For the text-containing cell, return its midpoint in [X, Y] coordinate format. 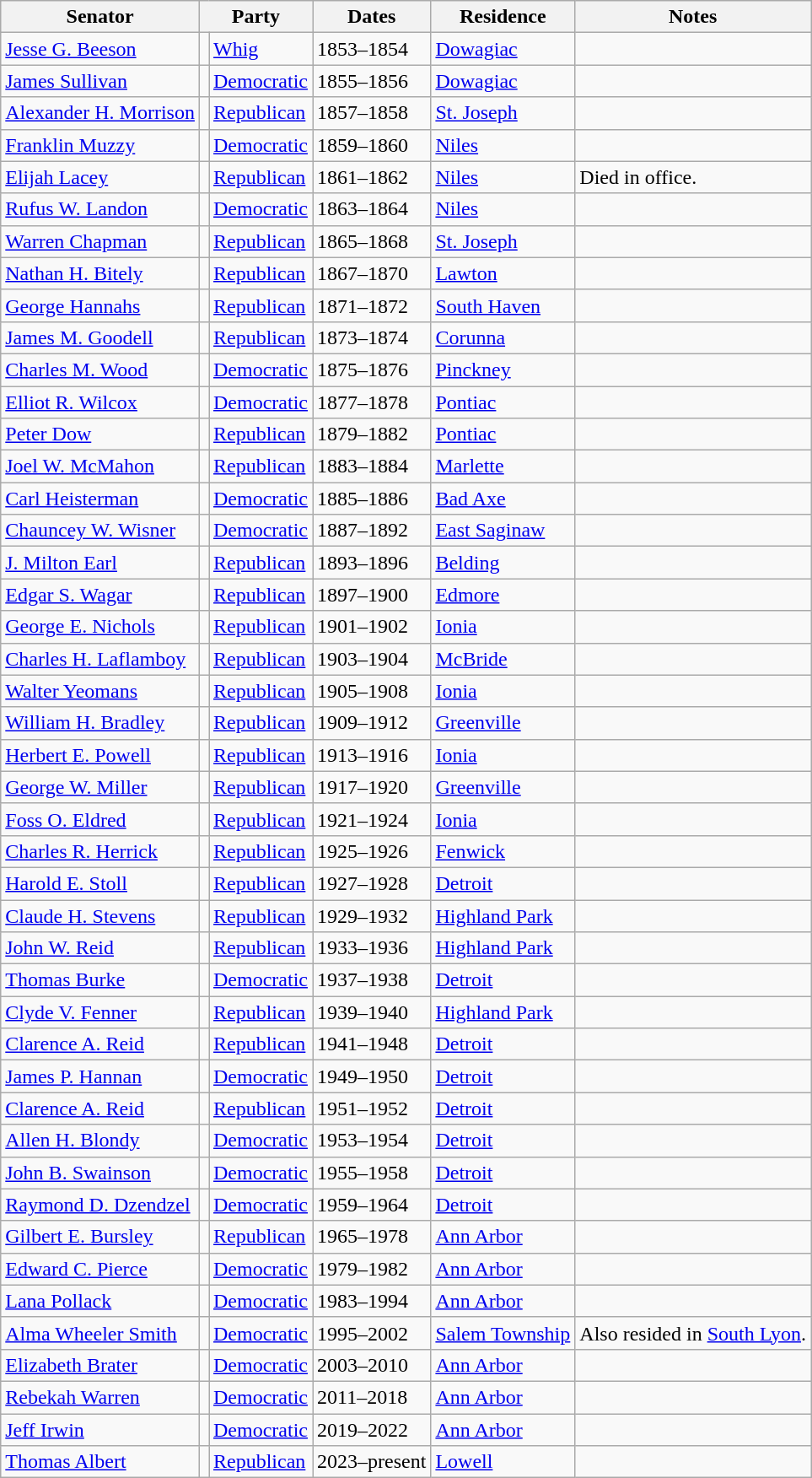
Charles H. Laflamboy [100, 659]
Also resided in South Lyon. [693, 1333]
Senator [100, 17]
Jesse G. Beeson [100, 49]
1953–1954 [371, 1141]
Jeff Irwin [100, 1430]
1983–1994 [371, 1301]
Rebekah Warren [100, 1397]
1859–1860 [371, 145]
Belding [503, 563]
1955–1958 [371, 1173]
Bad Axe [503, 499]
George W. Miller [100, 787]
1941–1948 [371, 1044]
1979–1982 [371, 1269]
1863–1864 [371, 209]
1855–1856 [371, 81]
1879–1882 [371, 434]
1885–1886 [371, 499]
John W. Reid [100, 948]
1965–1978 [371, 1237]
Carl Heisterman [100, 499]
George Hannahs [100, 305]
Elliot R. Wilcox [100, 402]
Nathan H. Bitely [100, 273]
1927–1928 [371, 883]
South Haven [503, 305]
Chauncey W. Wisner [100, 531]
Dates [371, 17]
McBride [503, 659]
Residence [503, 17]
Alma Wheeler Smith [100, 1333]
1873–1874 [371, 337]
1951–1952 [371, 1108]
Thomas Albert [100, 1462]
1995–2002 [371, 1333]
1865–1868 [371, 241]
Edgar S. Wagar [100, 595]
Fenwick [503, 851]
Walter Yeomans [100, 691]
1929–1932 [371, 915]
Pinckney [503, 369]
Salem Township [503, 1333]
1905–1908 [371, 691]
1857–1858 [371, 113]
Whig [261, 49]
1893–1896 [371, 563]
Lawton [503, 273]
Warren Chapman [100, 241]
Edward C. Pierce [100, 1269]
1867–1870 [371, 273]
1939–1940 [371, 1012]
1861–1862 [371, 177]
Foss O. Eldred [100, 819]
Raymond D. Dzendzel [100, 1205]
1901–1902 [371, 627]
1949–1950 [371, 1076]
1913–1916 [371, 755]
Edmore [503, 595]
1897–1900 [371, 595]
James M. Goodell [100, 337]
1921–1924 [371, 819]
James P. Hannan [100, 1076]
Died in office. [693, 177]
Herbert E. Powell [100, 755]
Party [255, 17]
Gilbert E. Bursley [100, 1237]
2019–2022 [371, 1430]
John B. Swainson [100, 1173]
Claude H. Stevens [100, 915]
1887–1892 [371, 531]
Thomas Burke [100, 980]
1883–1884 [371, 467]
East Saginaw [503, 531]
1917–1920 [371, 787]
Marlette [503, 467]
1903–1904 [371, 659]
2011–2018 [371, 1397]
Lana Pollack [100, 1301]
Allen H. Blondy [100, 1141]
Joel W. McMahon [100, 467]
1937–1938 [371, 980]
Elijah Lacey [100, 177]
1959–1964 [371, 1205]
Rufus W. Landon [100, 209]
1875–1876 [371, 369]
James Sullivan [100, 81]
George E. Nichols [100, 627]
2003–2010 [371, 1365]
Harold E. Stoll [100, 883]
1909–1912 [371, 723]
Alexander H. Morrison [100, 113]
1933–1936 [371, 948]
Corunna [503, 337]
1871–1872 [371, 305]
1853–1854 [371, 49]
Charles R. Herrick [100, 851]
1877–1878 [371, 402]
William H. Bradley [100, 723]
J. Milton Earl [100, 563]
1925–1926 [371, 851]
Elizabeth Brater [100, 1365]
2023–present [371, 1462]
Peter Dow [100, 434]
Charles M. Wood [100, 369]
Notes [693, 17]
Lowell [503, 1462]
Clyde V. Fenner [100, 1012]
Franklin Muzzy [100, 145]
